Output the (x, y) coordinate of the center of the cell containing the given text.  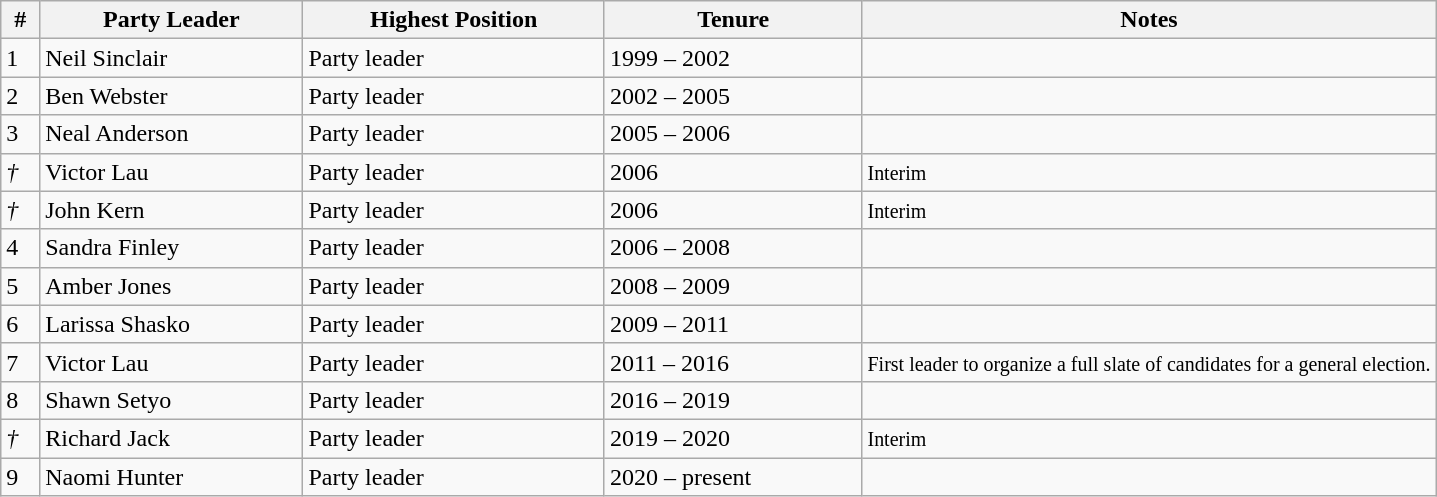
Ben Webster (172, 96)
First leader to organize a full slate of candidates for a general election. (1149, 362)
7 (20, 362)
2008 – 2009 (733, 286)
Notes (1149, 20)
2002 – 2005 (733, 96)
2020 – present (733, 477)
3 (20, 134)
2006 – 2008 (733, 248)
Sandra Finley (172, 248)
1 (20, 58)
# (20, 20)
2009 – 2011 (733, 324)
9 (20, 477)
2016 – 2019 (733, 400)
Neil Sinclair (172, 58)
Neal Anderson (172, 134)
1999 – 2002 (733, 58)
2019 – 2020 (733, 438)
Party Leader (172, 20)
2 (20, 96)
Amber Jones (172, 286)
Tenure (733, 20)
Naomi Hunter (172, 477)
5 (20, 286)
8 (20, 400)
2011 – 2016 (733, 362)
Richard Jack (172, 438)
2005 – 2006 (733, 134)
Shawn Setyo (172, 400)
John Kern (172, 210)
6 (20, 324)
4 (20, 248)
Highest Position (454, 20)
Larissa Shasko (172, 324)
